Search for the cell housing the specified text and yield its [x, y] center coordinate. 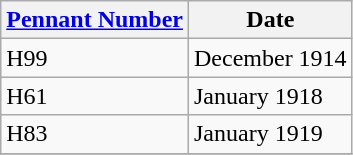
H99 [95, 58]
January 1919 [270, 134]
Date [270, 20]
H61 [95, 96]
Pennant Number [95, 20]
December 1914 [270, 58]
H83 [95, 134]
January 1918 [270, 96]
